Output the [x, y] coordinate of the center of the cell containing the given text.  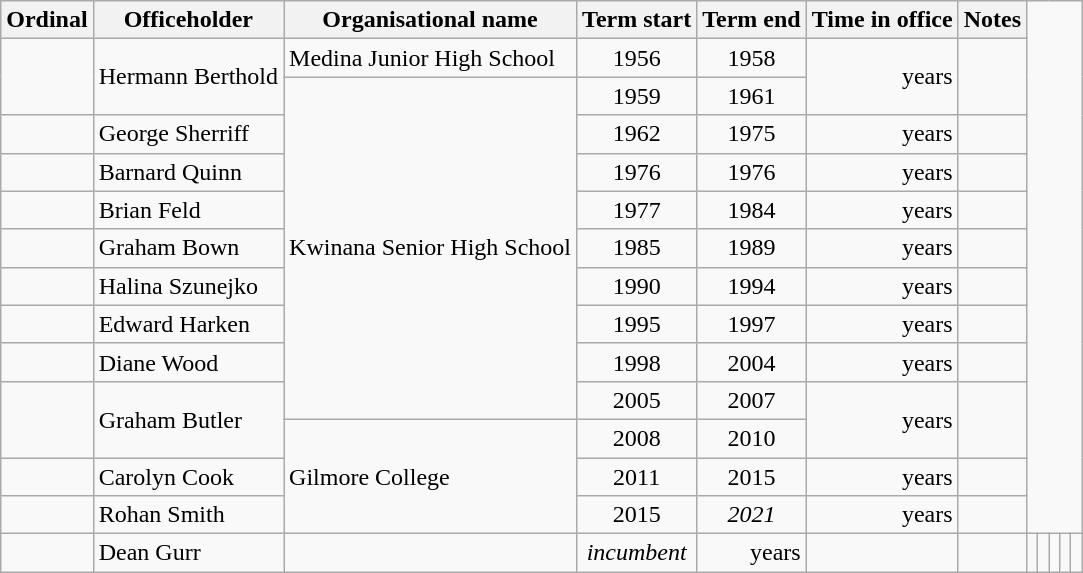
Halina Szunejko [188, 286]
Medina Junior High School [430, 58]
2011 [637, 477]
2007 [752, 400]
2021 [752, 515]
2005 [637, 400]
1995 [637, 324]
Time in office [882, 20]
1975 [752, 134]
1958 [752, 58]
1956 [637, 58]
Diane Wood [188, 362]
1985 [637, 248]
Term start [637, 20]
Officeholder [188, 20]
1998 [637, 362]
1994 [752, 286]
2008 [637, 438]
Carolyn Cook [188, 477]
1961 [752, 96]
1959 [637, 96]
1989 [752, 248]
2010 [752, 438]
1990 [637, 286]
incumbent [637, 553]
1977 [637, 210]
Ordinal [47, 20]
1997 [752, 324]
Graham Butler [188, 419]
1984 [752, 210]
Graham Bown [188, 248]
1962 [637, 134]
Rohan Smith [188, 515]
Barnard Quinn [188, 172]
Gilmore College [430, 476]
Organisational name [430, 20]
2004 [752, 362]
George Sherriff [188, 134]
Term end [752, 20]
Edward Harken [188, 324]
Brian Feld [188, 210]
Notes [992, 20]
Dean Gurr [188, 553]
Hermann Berthold [188, 77]
Kwinana Senior High School [430, 248]
